Search for the cell housing the specified text and yield its (x, y) center coordinate. 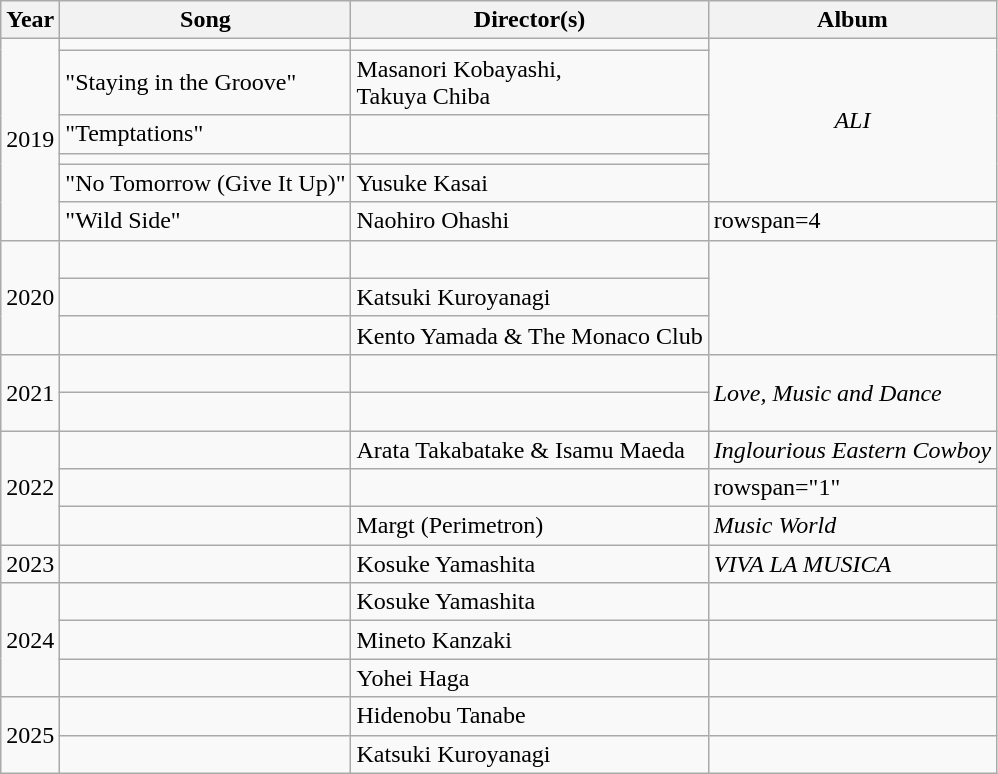
Margt (Perimetron) (530, 526)
Inglourious Eastern Cowboy (852, 449)
2021 (30, 392)
"Staying in the Groove" (206, 82)
ALI (852, 120)
Hidenobu Tanabe (530, 716)
VIVA LA MUSICA (852, 564)
2020 (30, 297)
Yohei Haga (530, 678)
Arata Takabatake & Isamu Maeda (530, 449)
2024 (30, 640)
Song (206, 20)
rowspan=4 (852, 221)
Music World (852, 526)
Kento Yamada & The Monaco Club (530, 335)
Love, Music and Dance (852, 392)
"Wild Side" (206, 221)
Director(s) (530, 20)
Mineto Kanzaki (530, 640)
Masanori Kobayashi,Takuya Chiba (530, 82)
Year (30, 20)
Yusuke Kasai (530, 183)
2019 (30, 140)
2022 (30, 487)
Album (852, 20)
2025 (30, 735)
"No Tomorrow (Give It Up)" (206, 183)
Naohiro Ohashi (530, 221)
2023 (30, 564)
rowspan="1" (852, 488)
"Temptations" (206, 134)
